Capture the cell that displays the provided text and extract its (x, y) central coordinate. 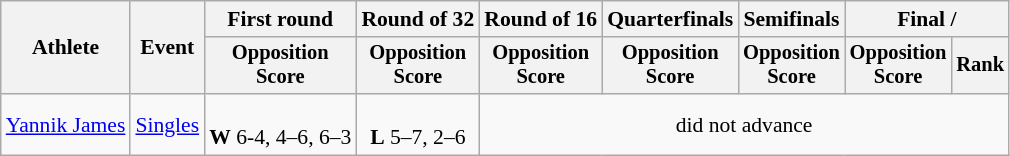
First round (280, 19)
L 5–7, 2–6 (418, 124)
Quarterfinals (670, 19)
Rank (980, 66)
Final / (927, 19)
Singles (167, 124)
Round of 32 (418, 19)
Athlete (66, 48)
Round of 16 (540, 19)
Event (167, 48)
Yannik James (66, 124)
Semifinals (792, 19)
did not advance (744, 124)
W 6-4, 4–6, 6–3 (280, 124)
